Search for the cell housing the specified text and yield its [X, Y] center coordinate. 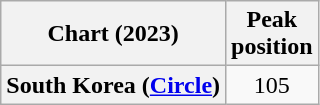
Peakposition [272, 34]
105 [272, 85]
South Korea (Circle) [114, 85]
Chart (2023) [114, 34]
